For the text-containing cell, return its midpoint in (x, y) coordinate format. 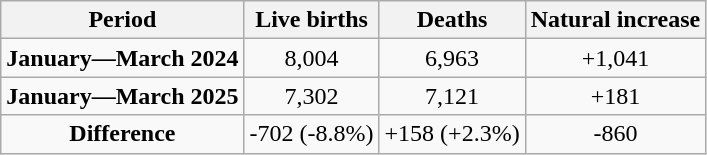
January—March 2025 (122, 96)
Period (122, 20)
January—March 2024 (122, 58)
+181 (616, 96)
Natural increase (616, 20)
+1,041 (616, 58)
Deaths (452, 20)
-702 (-8.8%) (312, 134)
Difference (122, 134)
+158 (+2.3%) (452, 134)
-860 (616, 134)
8,004 (312, 58)
6,963 (452, 58)
Live births (312, 20)
7,302 (312, 96)
7,121 (452, 96)
